Search for the cell housing the specified text and yield its [x, y] center coordinate. 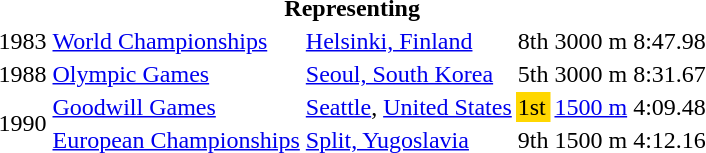
1500 m [591, 107]
Seoul, South Korea [408, 74]
Olympic Games [176, 74]
World Championships [176, 41]
8th [533, 41]
5th [533, 74]
Helsinki, Finland [408, 41]
Seattle, United States [408, 107]
Goodwill Games [176, 107]
1st [533, 107]
